For the text-containing cell, return its midpoint in (X, Y) coordinate format. 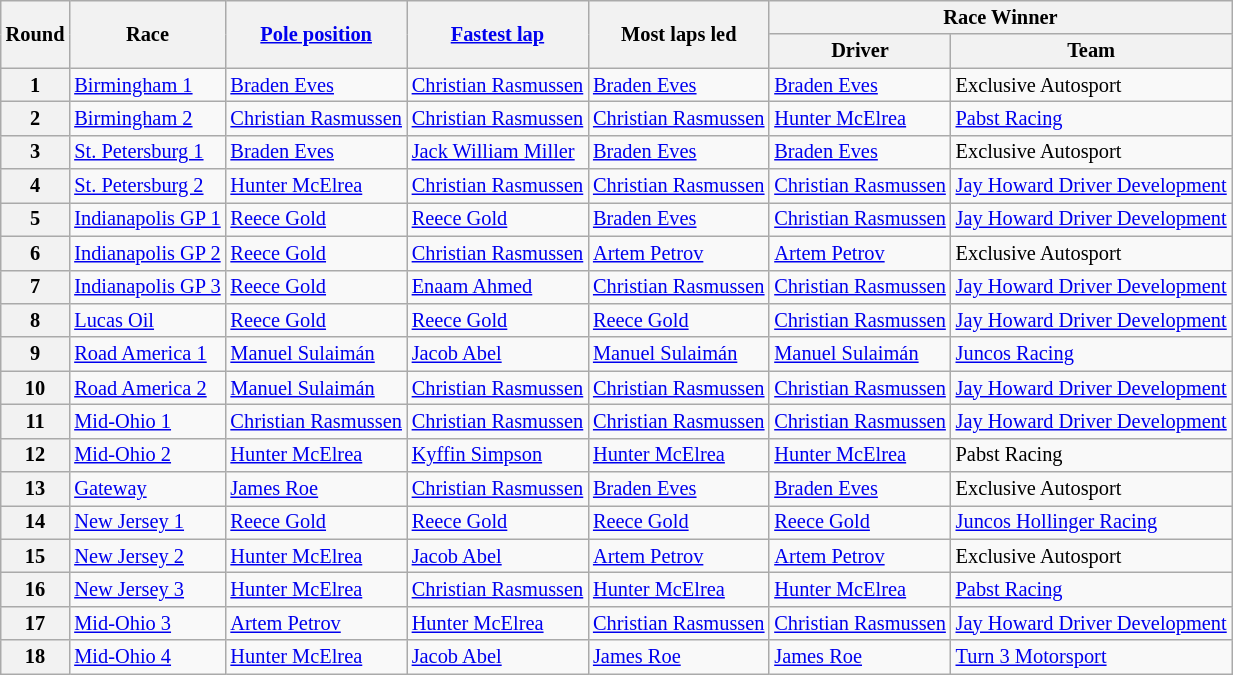
Pole position (316, 34)
Indianapolis GP 2 (147, 253)
4 (36, 186)
Mid-Ohio 1 (147, 421)
2 (36, 118)
Juncos Racing (1092, 354)
St. Petersburg 2 (147, 186)
Driver (860, 51)
Mid-Ohio 3 (147, 623)
3 (36, 152)
Race (147, 34)
14 (36, 522)
Kyffin Simpson (498, 455)
Juncos Hollinger Racing (1092, 522)
15 (36, 556)
9 (36, 354)
12 (36, 455)
New Jersey 3 (147, 589)
Road America 1 (147, 354)
Birmingham 2 (147, 118)
7 (36, 287)
Fastest lap (498, 34)
5 (36, 219)
New Jersey 2 (147, 556)
Most laps led (678, 34)
Round (36, 34)
Mid-Ohio 2 (147, 455)
10 (36, 388)
New Jersey 1 (147, 522)
8 (36, 320)
Enaam Ahmed (498, 287)
Race Winner (1000, 17)
Road America 2 (147, 388)
17 (36, 623)
11 (36, 421)
Lucas Oil (147, 320)
Indianapolis GP 1 (147, 219)
Gateway (147, 489)
Jack William Miller (498, 152)
Team (1092, 51)
Turn 3 Motorsport (1092, 657)
St. Petersburg 1 (147, 152)
18 (36, 657)
Indianapolis GP 3 (147, 287)
16 (36, 589)
13 (36, 489)
6 (36, 253)
Birmingham 1 (147, 85)
Mid-Ohio 4 (147, 657)
1 (36, 85)
